Search for the cell housing the specified text and yield its [X, Y] center coordinate. 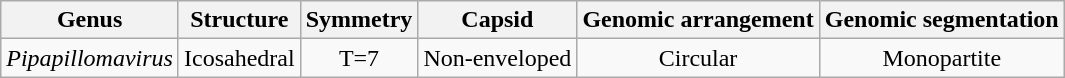
Genomic segmentation [942, 20]
Monopartite [942, 58]
T=7 [359, 58]
Pipapillomavirus [90, 58]
Icosahedral [239, 58]
Capsid [498, 20]
Symmetry [359, 20]
Genus [90, 20]
Non-enveloped [498, 58]
Circular [698, 58]
Structure [239, 20]
Genomic arrangement [698, 20]
